Determine the [x, y] coordinate at the center of the cell enclosing the given text.  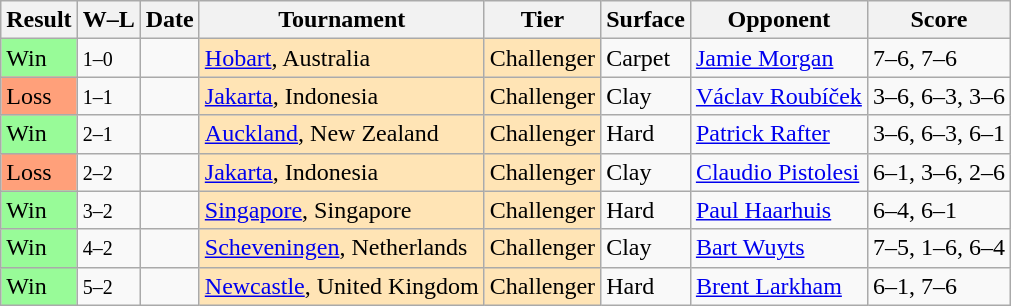
6–4, 6–1 [938, 210]
Surface [646, 20]
Bart Wuyts [778, 248]
Václav Roubíček [778, 96]
Newcastle, United Kingdom [342, 286]
Tier [542, 20]
1–0 [108, 58]
3–6, 6–3, 6–1 [938, 134]
Jamie Morgan [778, 58]
W–L [108, 20]
Result [39, 20]
3–2 [108, 210]
6–1, 3–6, 2–6 [938, 172]
3–6, 6–3, 3–6 [938, 96]
4–2 [108, 248]
Paul Haarhuis [778, 210]
Opponent [778, 20]
Hobart, Australia [342, 58]
2–2 [108, 172]
6–1, 7–6 [938, 286]
5–2 [108, 286]
Carpet [646, 58]
7–6, 7–6 [938, 58]
2–1 [108, 134]
Auckland, New Zealand [342, 134]
1–1 [108, 96]
Brent Larkham [778, 286]
Score [938, 20]
Date [170, 20]
7–5, 1–6, 6–4 [938, 248]
Tournament [342, 20]
Singapore, Singapore [342, 210]
Patrick Rafter [778, 134]
Scheveningen, Netherlands [342, 248]
Claudio Pistolesi [778, 172]
